Provide the [x, y] coordinate of the cell's center where the given text is located.  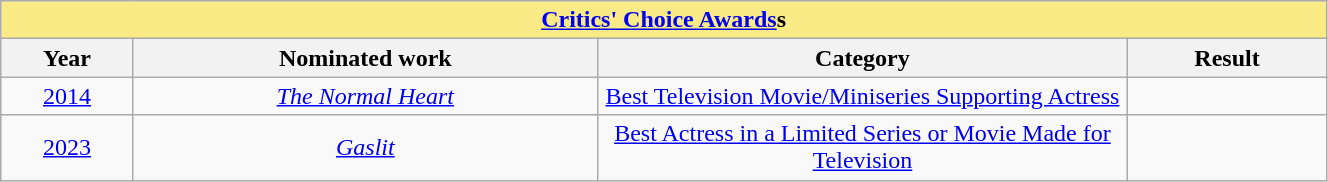
The Normal Heart [365, 96]
Nominated work [365, 58]
2014 [68, 96]
Best Actress in a Limited Series or Movie Made for Television [862, 148]
Year [68, 58]
Result [1228, 58]
Critics' Choice Awardss [664, 20]
2023 [68, 148]
Gaslit [365, 148]
Category [862, 58]
Best Television Movie/Miniseries Supporting Actress [862, 96]
